Locate the cell with the specified text and output its (X, Y) center coordinate. 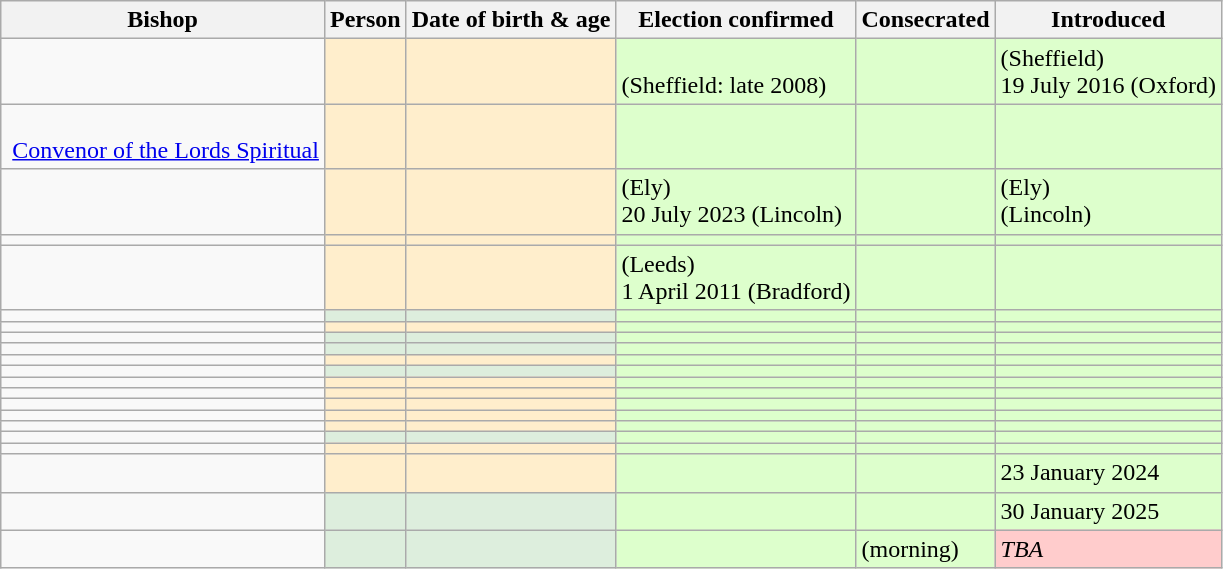
Date of birth & age (511, 20)
(Ely) (Lincoln) (1108, 202)
Introduced (1108, 20)
Election confirmed (736, 20)
(Sheffield)19 July 2016 (Oxford) (1108, 72)
(Ely)20 July 2023 (Lincoln) (736, 202)
TBA (1108, 549)
Person (365, 20)
(morning) (926, 549)
(Sheffield: late 2008) (736, 72)
30 January 2025 (1108, 511)
Bishop (163, 20)
23 January 2024 (1108, 473)
(Leeds)1 April 2011 (Bradford) (736, 278)
Convenor of the Lords Spiritual (163, 136)
Consecrated (926, 20)
